For the text-containing cell, return its midpoint in [x, y] coordinate format. 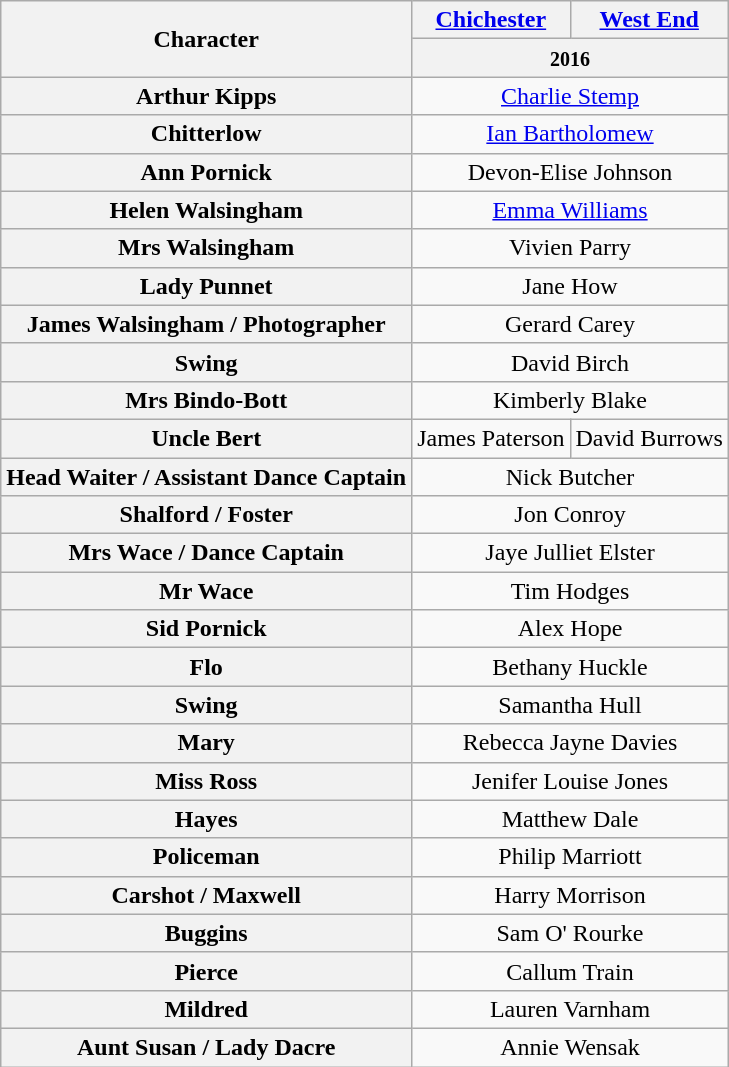
Tim Hodges [570, 591]
Kimberly Blake [570, 400]
Pierce [206, 971]
Harry Morrison [570, 895]
Mr Wace [206, 591]
Philip Marriott [570, 857]
Buggins [206, 933]
Emma Williams [570, 210]
Hayes [206, 819]
James Walsingham / Photographer [206, 324]
Mrs Bindo-Bott [206, 400]
Vivien Parry [570, 248]
Flo [206, 667]
Lady Punnet [206, 286]
David Birch [570, 362]
Shalford / Foster [206, 515]
Devon-Elise Johnson [570, 172]
Carshot / Maxwell [206, 895]
Mrs Walsingham [206, 248]
Annie Wensak [570, 1047]
Character [206, 39]
Helen Walsingham [206, 210]
Chitterlow [206, 134]
Miss Ross [206, 781]
Jenifer Louise Jones [570, 781]
Jane How [570, 286]
Chichester [491, 20]
Callum Train [570, 971]
Alex Hope [570, 629]
Sid Pornick [206, 629]
Arthur Kipps [206, 96]
Samantha Hull [570, 705]
2016 [570, 58]
Mrs Wace / Dance Captain [206, 553]
Head Waiter / Assistant Dance Captain [206, 477]
Lauren Varnham [570, 1009]
Policeman [206, 857]
Bethany Huckle [570, 667]
West End [649, 20]
Aunt Susan / Lady Dacre [206, 1047]
Jaye Julliet Elster [570, 553]
Nick Butcher [570, 477]
Matthew Dale [570, 819]
James Paterson [491, 438]
Charlie Stemp [570, 96]
Mildred [206, 1009]
Jon Conroy [570, 515]
Ann Pornick [206, 172]
Mary [206, 743]
Gerard Carey [570, 324]
Ian Bartholomew [570, 134]
Rebecca Jayne Davies [570, 743]
Sam O' Rourke [570, 933]
Uncle Bert [206, 438]
David Burrows [649, 438]
